Return the (X, Y) coordinate for the center point of the cell that contains the specified text.  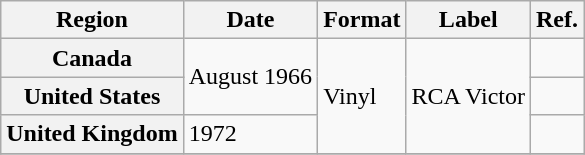
United States (92, 96)
Vinyl (362, 96)
RCA Victor (468, 96)
Canada (92, 58)
Ref. (556, 20)
Format (362, 20)
Date (250, 20)
1972 (250, 134)
Region (92, 20)
United Kingdom (92, 134)
August 1966 (250, 77)
Label (468, 20)
